Extract the [x, y] coordinate from the center of the cell holding the provided text.  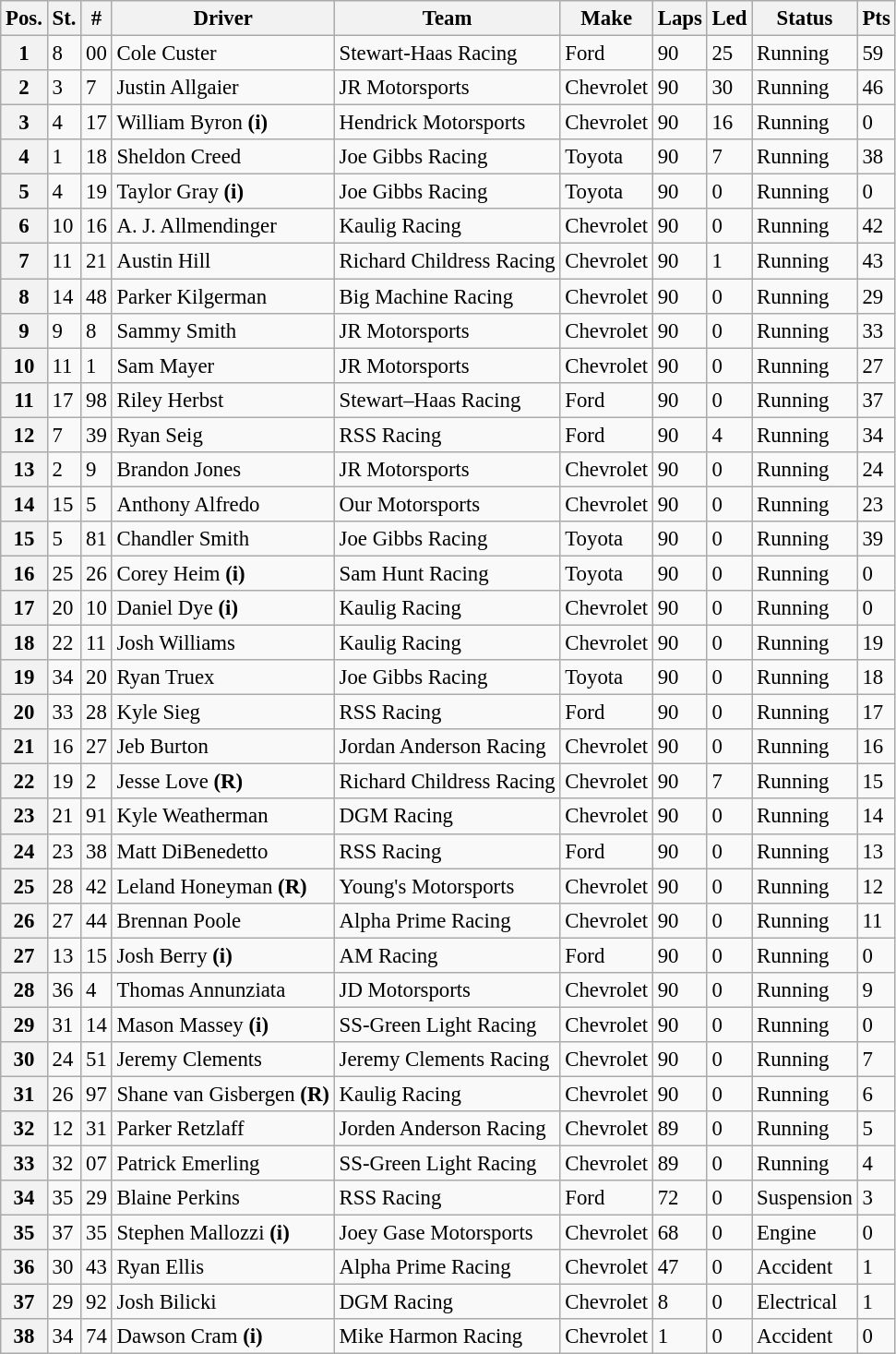
Blaine Perkins [223, 1198]
Sam Mayer [223, 365]
Daniel Dye (i) [223, 608]
Jordan Anderson Racing [447, 747]
Sheldon Creed [223, 157]
Team [447, 18]
Jeremy Clements [223, 1060]
Anthony Alfredo [223, 504]
Our Motorsports [447, 504]
Driver [223, 18]
Brandon Jones [223, 470]
St. [65, 18]
Josh Berry (i) [223, 955]
A. J. Allmendinger [223, 226]
Ryan Ellis [223, 1267]
Pos. [24, 18]
Shane van Gisbergen (R) [223, 1094]
Jeremy Clements Racing [447, 1060]
AM Racing [447, 955]
Cole Custer [223, 54]
JD Motorsports [447, 990]
Accident [805, 1267]
Pts [877, 18]
98 [96, 400]
Kyle Sieg [223, 713]
Patrick Emerling [223, 1164]
Laps [679, 18]
Austin Hill [223, 261]
Led [729, 18]
Taylor Gray (i) [223, 192]
Chandler Smith [223, 539]
47 [679, 1267]
Ryan Truex [223, 677]
97 [96, 1094]
Leland Honeyman (R) [223, 886]
Riley Herbst [223, 400]
Big Machine Racing [447, 296]
Mason Massey (i) [223, 1024]
68 [679, 1233]
Josh Williams [223, 643]
Jorden Anderson Racing [447, 1129]
Stephen Mallozzi (i) [223, 1233]
81 [96, 539]
Parker Retzlaff [223, 1129]
Suspension [805, 1198]
00 [96, 54]
Justin Allgaier [223, 88]
Electrical [805, 1302]
46 [877, 88]
Sam Hunt Racing [447, 573]
Thomas Annunziata [223, 990]
William Byron (i) [223, 123]
72 [679, 1198]
48 [96, 296]
Stewart–Haas Racing [447, 400]
51 [96, 1060]
Brennan Poole [223, 920]
# [96, 18]
Kyle Weatherman [223, 817]
Parker Kilgerman [223, 296]
92 [96, 1302]
Corey Heim (i) [223, 573]
91 [96, 817]
Jeb Burton [223, 747]
59 [877, 54]
Engine [805, 1233]
Josh Bilicki [223, 1302]
Stewart-Haas Racing [447, 54]
Sammy Smith [223, 330]
Status [805, 18]
07 [96, 1164]
Hendrick Motorsports [447, 123]
Matt DiBenedetto [223, 851]
Young's Motorsports [447, 886]
44 [96, 920]
Jesse Love (R) [223, 782]
Joey Gase Motorsports [447, 1233]
Make [606, 18]
Ryan Seig [223, 435]
